Search for the cell housing the specified text and yield its [x, y] center coordinate. 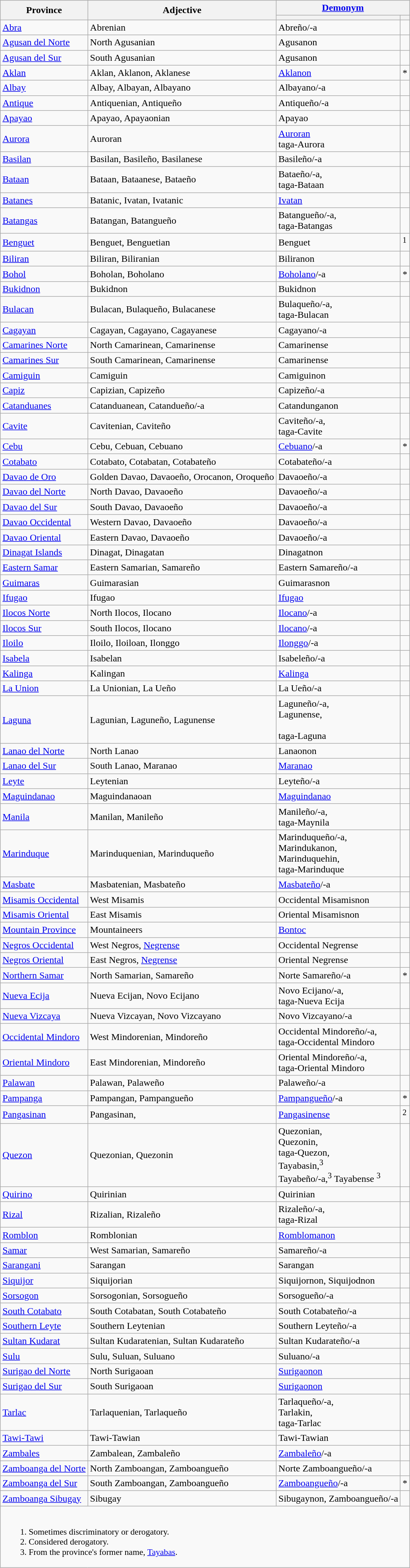
East Negros, Negrense [182, 960]
Lanao del Sur [44, 766]
Biliran, Biliranian [182, 259]
Biliran [44, 259]
Leytenian [182, 781]
Albayano/-a [338, 88]
Antiqueño/-a [338, 103]
Masbateño/-a [338, 884]
South Surigaoan [182, 1386]
Suluano/-a [338, 1356]
La Ueño/-a [338, 688]
Negros Oriental [44, 960]
Bataeño/-a,taga-Bataan [338, 180]
West Negros, Negrense [182, 945]
Capizian, Capizeño [182, 391]
Pangasinan, [182, 1115]
2 [405, 1115]
Eastern Davao, Davaoeño [182, 537]
Marinduque [44, 853]
Boholan, Boholano [182, 274]
Ivatan [338, 200]
Palaweño/-a [338, 1083]
Batanic, Ivatan, Ivatanic [182, 200]
Sometimes discriminatory or derogatory.Considered derogatory.From the province's former name, Tayabas. [205, 1537]
North Ilocos, Ilocano [182, 613]
Sorsogueño/-a [338, 1295]
Nueva Vizcaya [44, 1016]
Zamboanga del Sur [44, 1483]
North Lanao [182, 751]
Sultan Kudaratenian, Sultan Kudarateño [182, 1341]
Camiguinon [338, 375]
Tarlaquenian, Tarlaqueño [182, 1412]
Northern Samar [44, 975]
Rizaleño/-a, taga-Rizal [338, 1215]
West Misamis [182, 899]
Sulu [44, 1356]
Guimarasian [182, 582]
Cebu [44, 447]
Leyteño/-a [338, 781]
Cagayan, Cagayano, Cagayanese [182, 330]
Norte Zamboangueño/-a [338, 1468]
Cagayano/-a [338, 330]
Pampanga [44, 1098]
North Camarinean, Camarinense [182, 345]
Batangan, Batangueño [182, 221]
Bulaqueño/-a,taga-Bulacan [338, 309]
Manila [44, 817]
Rizalian, Rizaleño [182, 1215]
Capiz [44, 391]
Ilocos Norte [44, 613]
Ilocos Sur [44, 628]
Zamboanga Sibugay [44, 1498]
Southern Leytenian [182, 1326]
Laguneño/-a, Lagunense,taga-Laguna [338, 720]
Negros Occidental [44, 945]
Iloilo [44, 643]
Bontoc [338, 930]
Quezonian, Quezonin [182, 1155]
Bulacan [44, 309]
West Mindorenian, Mindoreño [182, 1037]
Basileño/-a [338, 159]
Laguna [44, 720]
Davao de Oro [44, 477]
Guimaras [44, 582]
Rizal [44, 1215]
Samareño/-a [338, 1250]
Davao Oriental [44, 537]
Catandunganon [338, 406]
Davao Occidental [44, 522]
Zamboangueño/-a [338, 1483]
North Davao, Davaoeño [182, 492]
Cebuano/-a [338, 447]
South Davao, Davaoeño [182, 507]
Quezon [44, 1155]
Bataan [44, 180]
Apayao, Apayaonian [182, 118]
Sultan Kudarat [44, 1341]
Lanao del Norte [44, 751]
Sibugay [182, 1498]
Romblomanon [338, 1235]
Leyte [44, 781]
East Mindorenian, Mindoreño [182, 1062]
Lanaonon [338, 751]
Pampangan, Pampangueño [182, 1098]
Siquijorian [182, 1280]
Lagunian, Laguneño, Lagunense [182, 720]
Nueva Ecija [44, 996]
Surigao del Sur [44, 1386]
South Ilocos, Ilocano [182, 628]
North Surigaoan [182, 1371]
Marinduquenian, Marinduqueño [182, 853]
Novo Ecijano/-a, taga-Nueva Ecija [338, 996]
South Lanao, Maranao [182, 766]
Basilan [44, 159]
Quezonian, Quezonin, taga-Quezon, Tayabasin,3 Tayabeño/-a,3 Tayabense 3 [338, 1155]
Quirino [44, 1194]
Camarines Norte [44, 345]
Mountain Province [44, 930]
Nueva Vizcayan, Novo Vizcayano [182, 1016]
South Agusanian [182, 58]
Isabela [44, 658]
Eastern Samareño/-a [338, 567]
Abrenian [182, 27]
Aklan, Aklanon, Aklanese [182, 73]
Cotabateño/-a [338, 462]
South Cotabateño/-a [338, 1311]
Batanes [44, 200]
Sulu, Suluan, Suluano [182, 1356]
Caviteño/-a, taga-Cavite [338, 426]
Batangueño/-a,taga-Batangas [338, 221]
South Camarinean, Camarinense [182, 360]
Siquijor [44, 1280]
Albay [44, 88]
Albay, Albayan, Albayano [182, 88]
North Zamboangan, Zamboangueño [182, 1468]
Catanduanean, Catandueño/-a [182, 406]
Ilonggo/-a [338, 643]
North Samarian, Samareño [182, 975]
Cotabato [44, 462]
Demonym [342, 8]
Siquijornon, Siquijodnon [338, 1280]
Cebu, Cebuan, Cebuano [182, 447]
Bataan, Bataanese, Bataeño [182, 180]
Oriental Negrense [338, 960]
Occidental Misamisnon [338, 899]
La Unionian, La Ueño [182, 688]
Dinagatnon [338, 552]
Misamis Occidental [44, 899]
Southern Leyte [44, 1326]
Novo Vizcayano/-a [338, 1016]
Cavite [44, 426]
Zambaleño/-a [338, 1453]
Cavitenian, Caviteño [182, 426]
Tarlac [44, 1412]
South Cotabatan, South Cotabateño [182, 1311]
Southern Leyteño/-a [338, 1326]
Oriental Mindoreño/-a, taga-Oriental Mindoro [338, 1062]
Aklanon [338, 73]
Dinagat, Dinagatan [182, 552]
Marinduqueño/-a, Marindukanon, Marinduquehin, taga-Marinduque [338, 853]
Aurorantaga-Aurora [338, 138]
Sarangani [44, 1265]
North Agusanian [182, 43]
Occidental Negrense [338, 945]
Pampangueño/-a [338, 1098]
Capizeño/-a [338, 391]
Davao del Norte [44, 492]
Adjective [182, 10]
Samar [44, 1250]
Maranao [338, 766]
Sorsogon [44, 1295]
Mountaineers [182, 930]
Occidental Mindoreño/-a, taga-Occidental Mindoro [338, 1037]
Misamis Oriental [44, 915]
Province [44, 10]
Romblonian [182, 1235]
Oriental Mindoro [44, 1062]
Tarlaqueño/-a, Tarlakin, taga-Tarlac [338, 1412]
Zambalean, Zambaleño [182, 1453]
Batangas [44, 221]
Manilan, Manileño [182, 817]
Auroran [182, 138]
South Cotabato [44, 1311]
Surigao del Norte [44, 1371]
Isabelan [182, 658]
Basilan, Basileño, Basilanese [182, 159]
Bulacan, Bulaqueño, Bulacanese [182, 309]
Kalingan [182, 673]
Maguindanaoan [182, 796]
Boholano/-a [338, 274]
Davao del Sur [44, 507]
Pangasinense [338, 1115]
Abra [44, 27]
Catanduanes [44, 406]
Iloilo, Iloiloan, Ilonggo [182, 643]
Sibugaynon, Zamboangueño/-a [338, 1498]
Isabeleño/-a [338, 658]
Antiquenian, Antiqueño [182, 103]
Sultan Kudarateño/-a [338, 1341]
Eastern Samar [44, 567]
Agusan del Norte [44, 43]
South Zamboangan, Zamboangueño [182, 1483]
Pangasinan [44, 1115]
West Samarian, Samareño [182, 1250]
Abreño/-a [338, 27]
Eastern Samarian, Samareño [182, 567]
Masbate [44, 884]
Palawan [44, 1083]
Biliranon [338, 259]
Tawi-Tawi [44, 1438]
Manileño/-a,taga-Maynila [338, 817]
Zambales [44, 1453]
Palawan, Palaweño [182, 1083]
Romblon [44, 1235]
Antique [44, 103]
Golden Davao, Davaoeño, Orocanon, Oroqueño [182, 477]
Benguet, Benguetian [182, 242]
Cotabato, Cotabatan, Cotabateño [182, 462]
Nueva Ecijan, Novo Ecijano [182, 996]
1 [405, 242]
Sorsogonian, Sorsogueño [182, 1295]
La Union [44, 688]
Camarines Sur [44, 360]
Agusan del Sur [44, 58]
Western Davao, Davaoeño [182, 522]
Norte Samareño/-a [338, 975]
Oriental Misamisnon [338, 915]
Dinagat Islands [44, 552]
Aurora [44, 138]
East Misamis [182, 915]
Bohol [44, 274]
Masbatenian, Masbateño [182, 884]
Occidental Mindoro [44, 1037]
Aklan [44, 73]
Guimarasnon [338, 582]
Zamboanga del Norte [44, 1468]
Cagayan [44, 330]
